Return the (X, Y) coordinate for the center point of the cell that contains the specified text.  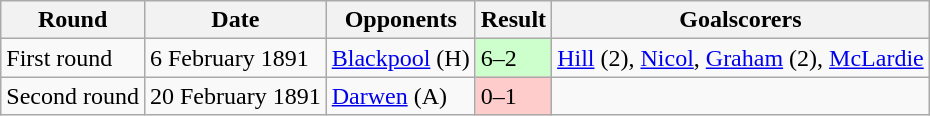
0–1 (513, 96)
6 February 1891 (235, 58)
Date (235, 20)
Goalscorers (741, 20)
Darwen (A) (400, 96)
Blackpool (H) (400, 58)
First round (73, 58)
Result (513, 20)
20 February 1891 (235, 96)
Second round (73, 96)
6–2 (513, 58)
Hill (2), Nicol, Graham (2), McLardie (741, 58)
Opponents (400, 20)
Round (73, 20)
